Return the [x, y] coordinate for the center point of the cell that contains the specified text.  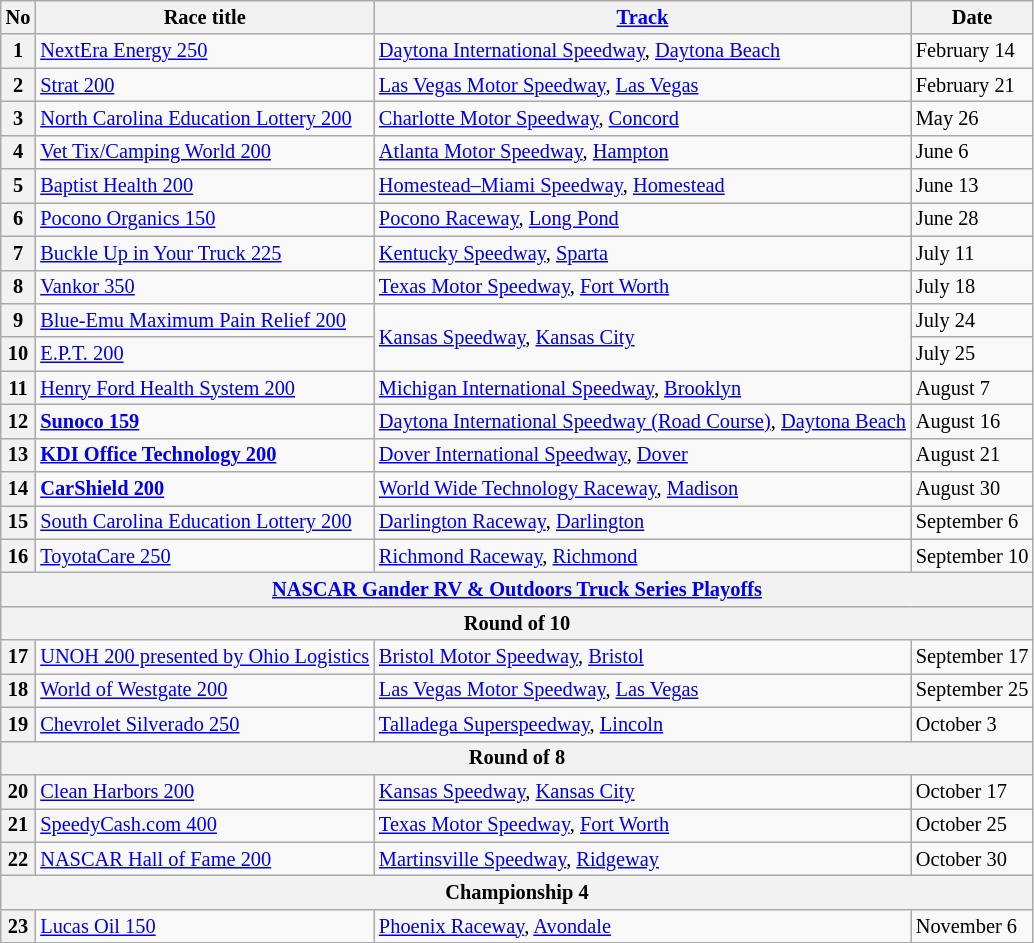
August 7 [972, 388]
Michigan International Speedway, Brooklyn [642, 388]
KDI Office Technology 200 [204, 455]
Buckle Up in Your Truck 225 [204, 253]
June 28 [972, 219]
ToyotaCare 250 [204, 556]
June 6 [972, 152]
Track [642, 17]
Darlington Raceway, Darlington [642, 522]
1 [18, 51]
February 21 [972, 85]
February 14 [972, 51]
Pocono Organics 150 [204, 219]
July 11 [972, 253]
Talladega Superspeedway, Lincoln [642, 724]
Homestead–Miami Speedway, Homestead [642, 186]
Bristol Motor Speedway, Bristol [642, 657]
May 26 [972, 118]
June 13 [972, 186]
17 [18, 657]
Strat 200 [204, 85]
Pocono Raceway, Long Pond [642, 219]
July 18 [972, 287]
September 10 [972, 556]
9 [18, 320]
NextEra Energy 250 [204, 51]
World of Westgate 200 [204, 690]
October 25 [972, 825]
Date [972, 17]
World Wide Technology Raceway, Madison [642, 489]
E.P.T. 200 [204, 354]
November 6 [972, 926]
No [18, 17]
8 [18, 287]
6 [18, 219]
Chevrolet Silverado 250 [204, 724]
September 17 [972, 657]
October 30 [972, 859]
SpeedyCash.com 400 [204, 825]
Daytona International Speedway, Daytona Beach [642, 51]
July 24 [972, 320]
Sunoco 159 [204, 421]
August 21 [972, 455]
15 [18, 522]
11 [18, 388]
CarShield 200 [204, 489]
Henry Ford Health System 200 [204, 388]
10 [18, 354]
Vankor 350 [204, 287]
Round of 8 [517, 758]
Round of 10 [517, 623]
Lucas Oil 150 [204, 926]
21 [18, 825]
August 30 [972, 489]
October 17 [972, 791]
Dover International Speedway, Dover [642, 455]
North Carolina Education Lottery 200 [204, 118]
Richmond Raceway, Richmond [642, 556]
Blue-Emu Maximum Pain Relief 200 [204, 320]
Championship 4 [517, 892]
Phoenix Raceway, Avondale [642, 926]
14 [18, 489]
Daytona International Speedway (Road Course), Daytona Beach [642, 421]
July 25 [972, 354]
UNOH 200 presented by Ohio Logistics [204, 657]
Baptist Health 200 [204, 186]
22 [18, 859]
August 16 [972, 421]
Clean Harbors 200 [204, 791]
Martinsville Speedway, Ridgeway [642, 859]
20 [18, 791]
23 [18, 926]
7 [18, 253]
13 [18, 455]
Kentucky Speedway, Sparta [642, 253]
5 [18, 186]
Charlotte Motor Speedway, Concord [642, 118]
3 [18, 118]
16 [18, 556]
September 6 [972, 522]
October 3 [972, 724]
NASCAR Gander RV & Outdoors Truck Series Playoffs [517, 589]
September 25 [972, 690]
12 [18, 421]
2 [18, 85]
19 [18, 724]
4 [18, 152]
18 [18, 690]
South Carolina Education Lottery 200 [204, 522]
Vet Tix/Camping World 200 [204, 152]
Race title [204, 17]
NASCAR Hall of Fame 200 [204, 859]
Atlanta Motor Speedway, Hampton [642, 152]
